From the cell containing the given text, extract its center point as [x, y] coordinate. 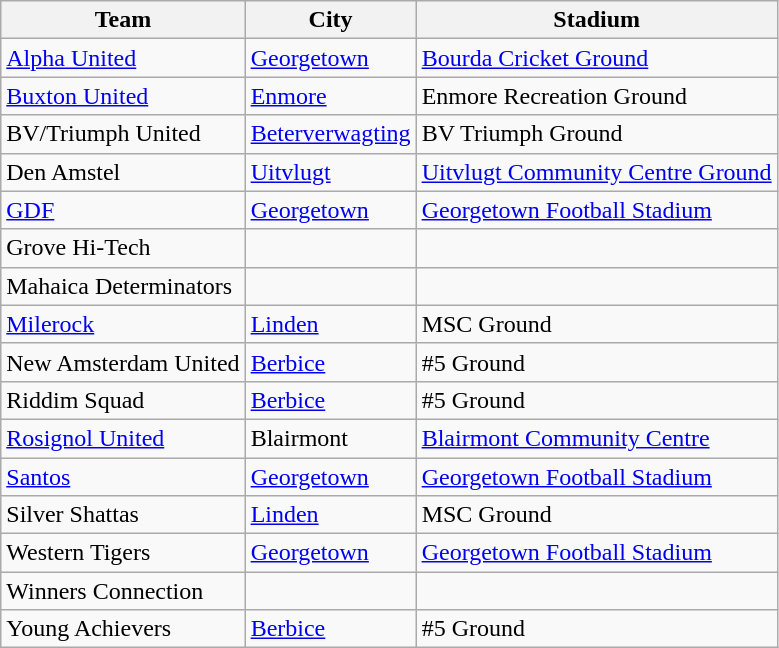
Winners Connection [123, 591]
Santos [123, 477]
Bourda Cricket Ground [596, 58]
Riddim Squad [123, 400]
New Amsterdam United [123, 362]
Enmore [330, 96]
Western Tigers [123, 553]
Den Amstel [123, 172]
Milerock [123, 324]
Blairmont [330, 438]
City [330, 20]
Beterverwagting [330, 134]
BV/Triumph United [123, 134]
Stadium [596, 20]
GDF [123, 210]
Enmore Recreation Ground [596, 96]
Silver Shattas [123, 515]
Blairmont Community Centre [596, 438]
Uitvlugt [330, 172]
BV Triumph Ground [596, 134]
Team [123, 20]
Rosignol United [123, 438]
Uitvlugt Community Centre Ground [596, 172]
Alpha United [123, 58]
Young Achievers [123, 629]
Buxton United [123, 96]
Grove Hi-Tech [123, 248]
Mahaica Determinators [123, 286]
